Extract the [X, Y] coordinate from the center of the cell holding the provided text.  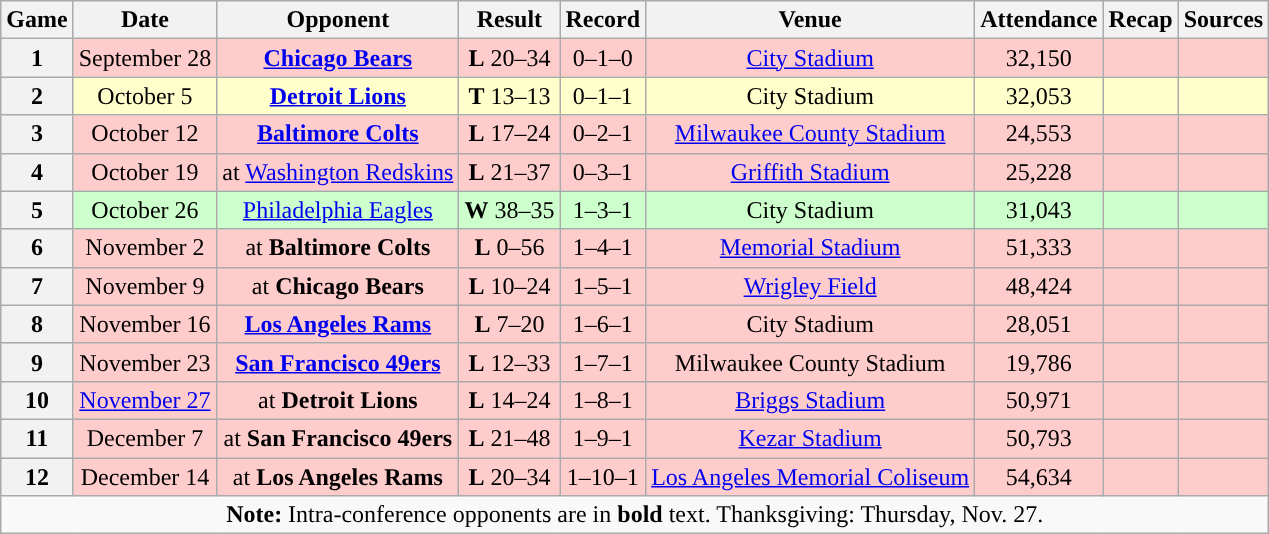
0–3–1 [603, 172]
T 13–13 [510, 96]
Recap [1140, 20]
Date [145, 20]
at Washington Redskins [338, 172]
1–3–1 [603, 210]
Venue [810, 20]
31,043 [1039, 210]
October 12 [145, 134]
Opponent [338, 20]
Attendance [1039, 20]
at Chicago Bears [338, 286]
1–4–1 [603, 248]
L 21–37 [510, 172]
L 12–33 [510, 362]
54,634 [1039, 477]
Philadelphia Eagles [338, 210]
1–7–1 [603, 362]
5 [37, 210]
November 9 [145, 286]
19,786 [1039, 362]
October 26 [145, 210]
November 16 [145, 324]
1–8–1 [603, 400]
Briggs Stadium [810, 400]
28,051 [1039, 324]
at San Francisco 49ers [338, 438]
at Detroit Lions [338, 400]
Sources [1224, 20]
8 [37, 324]
Los Angeles Rams [338, 324]
December 7 [145, 438]
Detroit Lions [338, 96]
Wrigley Field [810, 286]
L 17–24 [510, 134]
50,971 [1039, 400]
51,333 [1039, 248]
11 [37, 438]
0–1–0 [603, 58]
0–1–1 [603, 96]
Baltimore Colts [338, 134]
November 2 [145, 248]
1–5–1 [603, 286]
Griffith Stadium [810, 172]
at Los Angeles Rams [338, 477]
at Baltimore Colts [338, 248]
32,053 [1039, 96]
1 [37, 58]
L 7–20 [510, 324]
1–6–1 [603, 324]
1–10–1 [603, 477]
48,424 [1039, 286]
12 [37, 477]
L 10–24 [510, 286]
Los Angeles Memorial Coliseum [810, 477]
October 19 [145, 172]
Record [603, 20]
6 [37, 248]
3 [37, 134]
November 27 [145, 400]
2 [37, 96]
October 5 [145, 96]
7 [37, 286]
December 14 [145, 477]
L 21–48 [510, 438]
Note: Intra-conference opponents are in bold text. Thanksgiving: Thursday, Nov. 27. [635, 515]
San Francisco 49ers [338, 362]
4 [37, 172]
25,228 [1039, 172]
24,553 [1039, 134]
10 [37, 400]
Kezar Stadium [810, 438]
0–2–1 [603, 134]
Game [37, 20]
Memorial Stadium [810, 248]
L 0–56 [510, 248]
32,150 [1039, 58]
W 38–35 [510, 210]
1–9–1 [603, 438]
50,793 [1039, 438]
November 23 [145, 362]
September 28 [145, 58]
9 [37, 362]
Result [510, 20]
L 14–24 [510, 400]
Chicago Bears [338, 58]
